Provide the (X, Y) coordinate of the cell's center where the given text is located.  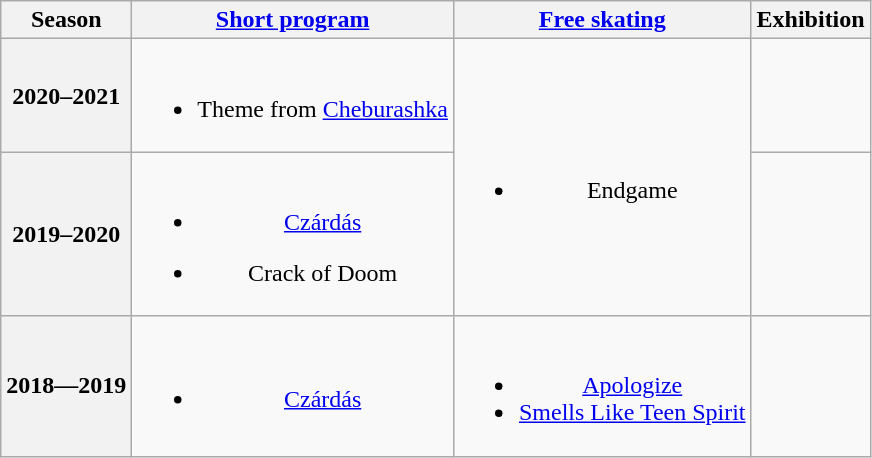
Exhibition (810, 20)
2020–2021 (66, 96)
Season (66, 20)
Theme from Cheburashka (293, 96)
Apologize Smells Like Teen Spirit (602, 386)
2019–2020 (66, 234)
Short program (293, 20)
Czárdás Crack of Doom (293, 234)
Czárdás (293, 386)
2018—2019 (66, 386)
Endgame (602, 178)
Free skating (602, 20)
